Return the (x, y) coordinate for the center point of the cell that contains the specified text.  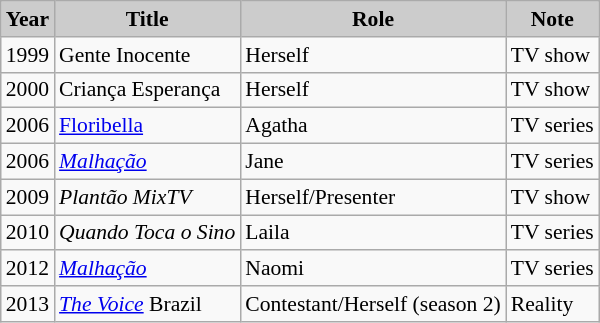
Herself/Presenter (373, 197)
Agatha (373, 126)
Reality (552, 304)
Laila (373, 233)
2012 (28, 269)
Jane (373, 162)
Year (28, 19)
2013 (28, 304)
Role (373, 19)
2009 (28, 197)
Contestant/Herself (season 2) (373, 304)
Note (552, 19)
Naomi (373, 269)
The Voice Brazil (147, 304)
2010 (28, 233)
Quando Toca o Sino (147, 233)
Gente Inocente (147, 55)
Floribella (147, 126)
1999 (28, 55)
2000 (28, 90)
Plantão MixTV (147, 197)
Title (147, 19)
Criança Esperança (147, 90)
